For the text-containing cell, return its midpoint in [X, Y] coordinate format. 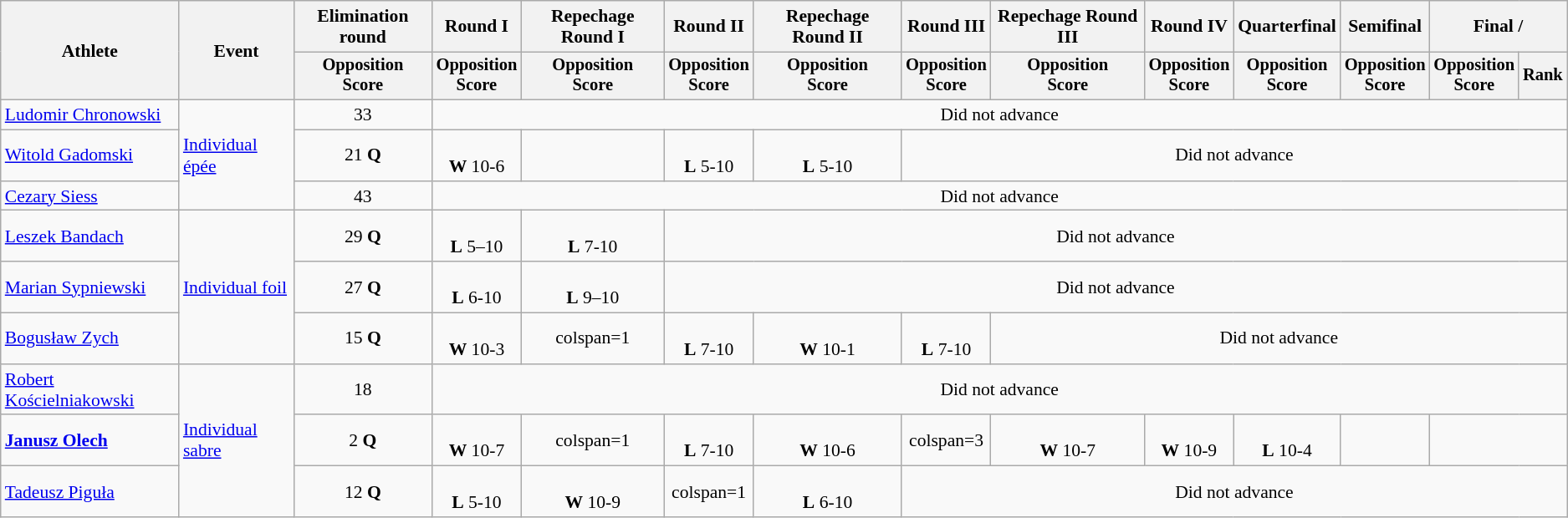
colspan=3 [947, 441]
Cezary Siess [90, 196]
Round IV [1189, 27]
Robert Kościelniakowski [90, 389]
43 [363, 196]
W 10-3 [477, 339]
L 10-4 [1287, 441]
Leszek Bandach [90, 236]
Witold Gadomski [90, 155]
Bogusław Zych [90, 339]
L 9–10 [592, 287]
Repechage Round II [828, 27]
Elimination round [363, 27]
Individual sabre [236, 441]
Marian Sypniewski [90, 287]
Round III [947, 27]
Individual foil [236, 287]
Individual épée [236, 155]
Athlete [90, 50]
W 10-1 [828, 339]
Janusz Olech [90, 441]
27 Q [363, 287]
2 Q [363, 441]
Rank [1543, 76]
Semifinal [1385, 27]
Repechage Round I [592, 27]
12 Q [363, 491]
Final / [1498, 27]
Round II [709, 27]
Tadeusz Piguła [90, 491]
33 [363, 115]
L 5–10 [477, 236]
Repechage Round III [1068, 27]
Quarterfinal [1287, 27]
Round I [477, 27]
21 Q [363, 155]
15 Q [363, 339]
Event [236, 50]
29 Q [363, 236]
Ludomir Chronowski [90, 115]
18 [363, 389]
